Determine the [x, y] coordinate at the center of the cell enclosing the given text.  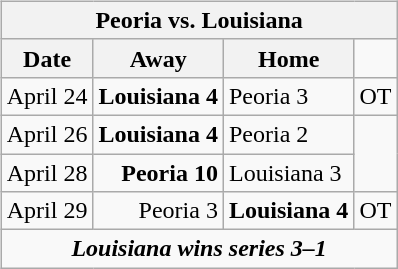
Peoria 10 [158, 173]
Home [288, 58]
April 24 [47, 96]
Date [47, 58]
Peoria vs. Louisiana [199, 20]
April 26 [47, 134]
April 28 [47, 173]
Away [158, 58]
Louisiana wins series 3–1 [199, 249]
Peoria 2 [288, 134]
Louisiana 3 [288, 173]
April 29 [47, 211]
